Scan for the cell matching the given text and deliver its [x, y] coordinate at center. 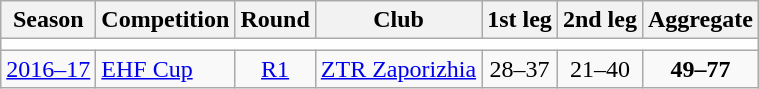
Season [48, 20]
EHF Cup [166, 69]
Aggregate [700, 20]
R1 [275, 69]
ZTR Zaporizhia [398, 69]
2nd leg [600, 20]
1st leg [520, 20]
2016–17 [48, 69]
21–40 [600, 69]
Club [398, 20]
Competition [166, 20]
Round [275, 20]
49–77 [700, 69]
28–37 [520, 69]
